Return [X, Y] of the center of cell containing provided text 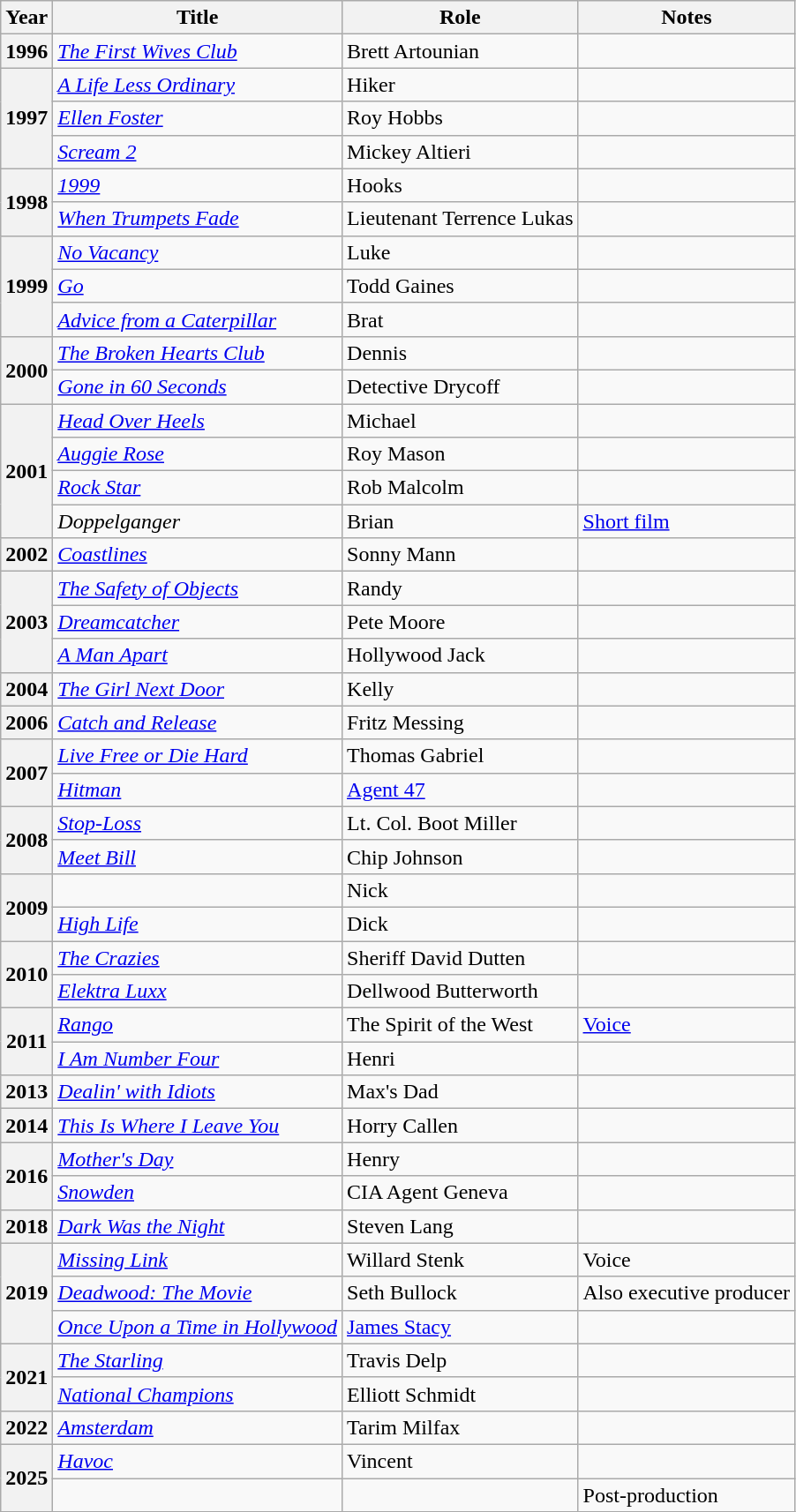
Once Upon a Time in Hollywood [198, 1327]
2006 [26, 722]
Willard Stenk [461, 1260]
Lt. Col. Boot Miller [461, 823]
2007 [26, 773]
Post-production [687, 1495]
Todd Gaines [461, 286]
2004 [26, 689]
Head Over Heels [198, 421]
Luke [461, 252]
2000 [26, 370]
Elliott Schmidt [461, 1394]
Short film [687, 521]
Henri [461, 1059]
Henry [461, 1159]
The Girl Next Door [198, 689]
Hitman [198, 790]
Dellwood Butterworth [461, 992]
1998 [26, 202]
Coastlines [198, 555]
Gone in 60 Seconds [198, 386]
Steven Lang [461, 1226]
Michael [461, 421]
Advice from a Caterpillar [198, 319]
Mother's Day [198, 1159]
Travis Delp [461, 1360]
Brian [461, 521]
Sheriff David Dutten [461, 957]
Sonny Mann [461, 555]
Seth Bullock [461, 1293]
Ellen Foster [198, 118]
Havoc [198, 1461]
2003 [26, 622]
2013 [26, 1092]
Role [461, 18]
Live Free or Die Hard [198, 756]
Doppelganger [198, 521]
Max's Dad [461, 1092]
2014 [26, 1126]
1996 [26, 51]
Lieutenant Terrence Lukas [461, 219]
Meet Bill [198, 857]
A Man Apart [198, 655]
Year [26, 18]
This Is Where I Leave You [198, 1126]
Roy Mason [461, 454]
Roy Hobbs [461, 118]
Elektra Luxx [198, 992]
Rob Malcolm [461, 488]
2025 [26, 1478]
2001 [26, 471]
2021 [26, 1377]
2010 [26, 974]
Dick [461, 924]
Amsterdam [198, 1427]
Stop-Loss [198, 823]
National Champions [198, 1394]
2011 [26, 1042]
Catch and Release [198, 722]
Thomas Gabriel [461, 756]
Horry Callen [461, 1126]
Hollywood Jack [461, 655]
Dark Was the Night [198, 1226]
Dealin' with Idiots [198, 1092]
Fritz Messing [461, 722]
Kelly [461, 689]
Rock Star [198, 488]
2018 [26, 1226]
Scream 2 [198, 152]
2016 [26, 1176]
2019 [26, 1293]
Title [198, 18]
Snowden [198, 1193]
Chip Johnson [461, 857]
1997 [26, 118]
Brat [461, 319]
CIA Agent Geneva [461, 1193]
2002 [26, 555]
I Am Number Four [198, 1059]
2009 [26, 907]
Vincent [461, 1461]
Brett Artounian [461, 51]
High Life [198, 924]
Rango [198, 1025]
Hooks [461, 185]
Hiker [461, 85]
Dennis [461, 353]
Agent 47 [461, 790]
Go [198, 286]
Tarim Milfax [461, 1427]
The Crazies [198, 957]
James Stacy [461, 1327]
Notes [687, 18]
2008 [26, 840]
A Life Less Ordinary [198, 85]
Missing Link [198, 1260]
When Trumpets Fade [198, 219]
No Vacancy [198, 252]
Detective Drycoff [461, 386]
Randy [461, 588]
The Spirit of the West [461, 1025]
Mickey Altieri [461, 152]
The Starling [198, 1360]
Pete Moore [461, 622]
The Broken Hearts Club [198, 353]
Nick [461, 890]
2022 [26, 1427]
Dreamcatcher [198, 622]
Deadwood: The Movie [198, 1293]
The Safety of Objects [198, 588]
Auggie Rose [198, 454]
Also executive producer [687, 1293]
The First Wives Club [198, 51]
